Scan for the cell matching the given text and deliver its (x, y) coordinate at center. 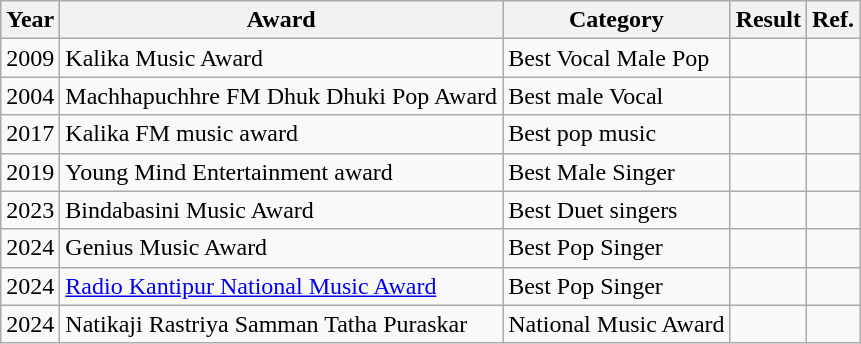
Kalika Music Award (282, 58)
2017 (30, 134)
Category (616, 20)
Young Mind Entertainment award (282, 172)
Best Duet singers (616, 210)
Best Male Singer (616, 172)
Award (282, 20)
2019 (30, 172)
2004 (30, 96)
Ref. (834, 20)
2009 (30, 58)
Genius Music Award (282, 248)
Result (768, 20)
Best male Vocal (616, 96)
Best Vocal Male Pop (616, 58)
Best pop music (616, 134)
Natikaji Rastriya Samman Tatha Puraskar (282, 324)
Radio Kantipur National Music Award (282, 286)
Machhapuchhre FM Dhuk Dhuki Pop Award (282, 96)
2023 (30, 210)
Kalika FM music award (282, 134)
Year (30, 20)
Bindabasini Music Award (282, 210)
National Music Award (616, 324)
